Search for the cell housing the specified text and yield its [x, y] center coordinate. 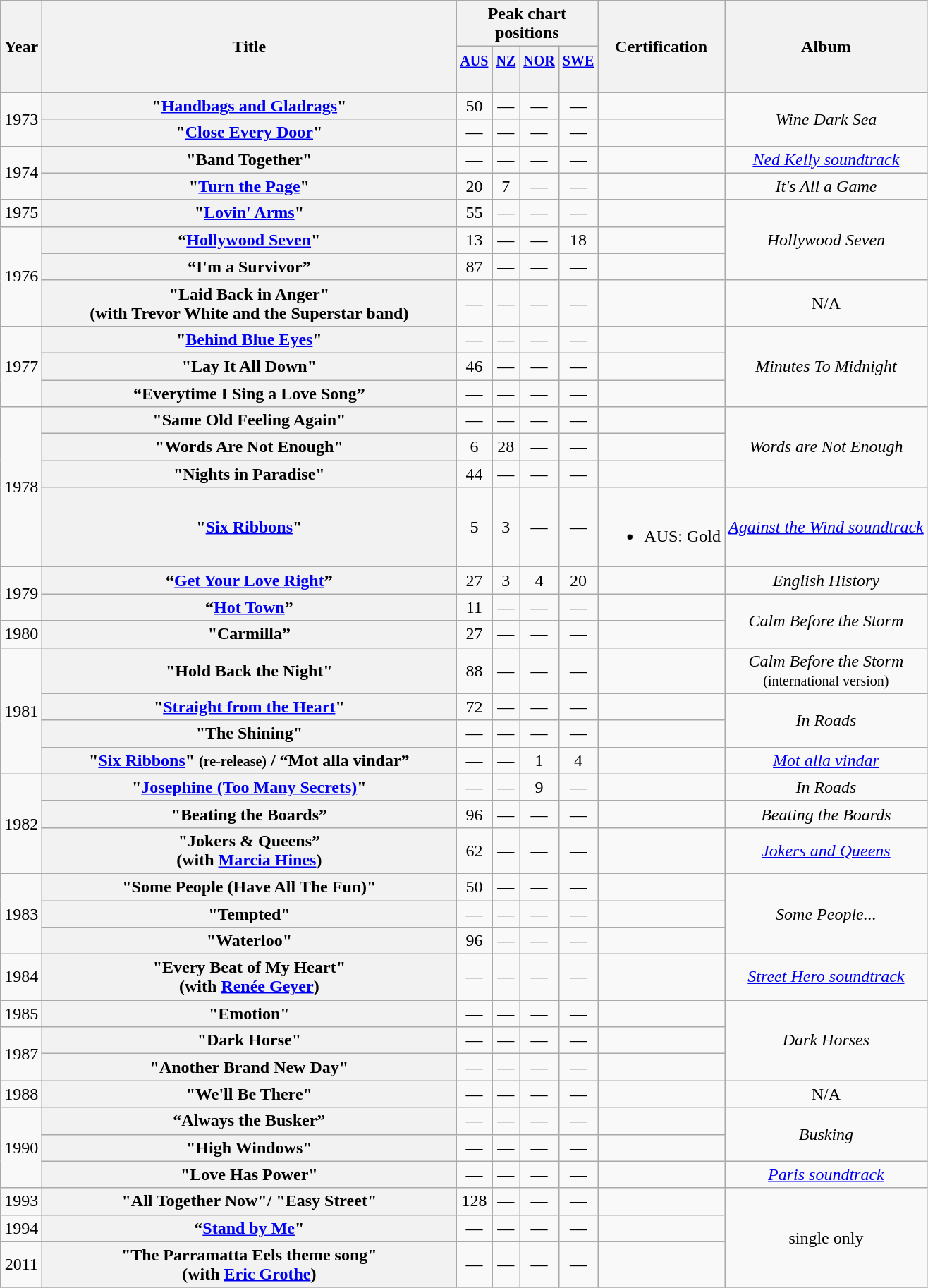
"Lovin' Arms" [250, 213]
1985 [21, 1014]
72 [474, 707]
"Nights in Paradise" [250, 474]
NOR [539, 69]
AUS: Gold [661, 528]
"Jokers & Queens” (with Marcia Hines) [250, 851]
"Straight from the Heart" [250, 707]
87 [474, 267]
"Love Has Power" [250, 1174]
Paris soundtrack [826, 1174]
"Every Beat of My Heart" (with Renée Geyer) [250, 978]
Calm Before the Storm [826, 621]
1973 [21, 119]
1978 [21, 487]
"Beating the Boards” [250, 814]
"The Parramatta Eels theme song"(with Eric Grothe) [250, 1264]
Against the Wind soundtrack [826, 528]
1975 [21, 213]
"Carmilla” [250, 634]
1981 [21, 711]
English History [826, 581]
13 [474, 240]
Words are Not Enough [826, 447]
2011 [21, 1264]
Year [21, 47]
Calm Before the Storm (international version) [826, 670]
1990 [21, 1148]
"Words Are Not Enough" [250, 447]
46 [474, 366]
6 [474, 447]
"The Shining" [250, 734]
5 [474, 528]
"Waterloo" [250, 941]
"Close Every Door" [250, 133]
18 [578, 240]
1980 [21, 634]
Ned Kelly soundtrack [826, 159]
“Stand by Me" [250, 1228]
Some People... [826, 913]
55 [474, 213]
"Some People (Have All The Fun)" [250, 887]
62 [474, 851]
“I'm a Survivor” [250, 267]
"Turn the Page" [250, 186]
Busking [826, 1134]
Dark Horses [826, 1040]
Minutes To Midnight [826, 366]
128 [474, 1201]
"Behind Blue Eyes" [250, 339]
1993 [21, 1201]
Certification [661, 47]
1976 [21, 277]
Jokers and Queens [826, 851]
1 [539, 760]
"Emotion" [250, 1014]
Album [826, 47]
"Same Old Feeling Again" [250, 420]
"Another Brand New Day" [250, 1067]
"All Together Now"/ "Easy Street" [250, 1201]
"Tempted" [250, 913]
"We'll Be There" [250, 1094]
7 [506, 186]
"Six Ribbons" (re-release) / “Mot alla vindar” [250, 760]
Mot alla vindar [826, 760]
1994 [21, 1228]
Peak chartpositions [527, 24]
SWE [578, 69]
“Always the Busker” [250, 1121]
“Hot Town” [250, 607]
"Handbags and Gladrags" [250, 106]
“Everytime I Sing a Love Song” [250, 393]
“Hollywood Seven" [250, 240]
11 [474, 607]
1987 [21, 1054]
"Hold Back the Night" [250, 670]
44 [474, 474]
"Dark Horse" [250, 1040]
28 [506, 447]
NZ [506, 69]
1984 [21, 978]
AUS [474, 69]
"Band Together" [250, 159]
single only [826, 1237]
"Laid Back in Anger" (with Trevor White and the Superstar band) [250, 303]
1983 [21, 913]
Street Hero soundtrack [826, 978]
"Lay It All Down" [250, 366]
“Get Your Love Right” [250, 581]
Hollywood Seven [826, 240]
"High Windows" [250, 1148]
1988 [21, 1094]
Beating the Boards [826, 814]
88 [474, 670]
Wine Dark Sea [826, 119]
1982 [21, 824]
"Josephine (Too Many Secrets)" [250, 787]
9 [539, 787]
1974 [21, 173]
Title [250, 47]
1977 [21, 366]
"Six Ribbons" [250, 528]
1979 [21, 594]
It's All a Game [826, 186]
